Provide the [x, y] coordinate of the cell's center where the given text is located.  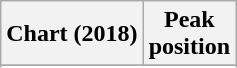
Peakposition [189, 34]
Chart (2018) [72, 34]
